Return the [x, y] coordinate for the center point of the cell that contains the specified text.  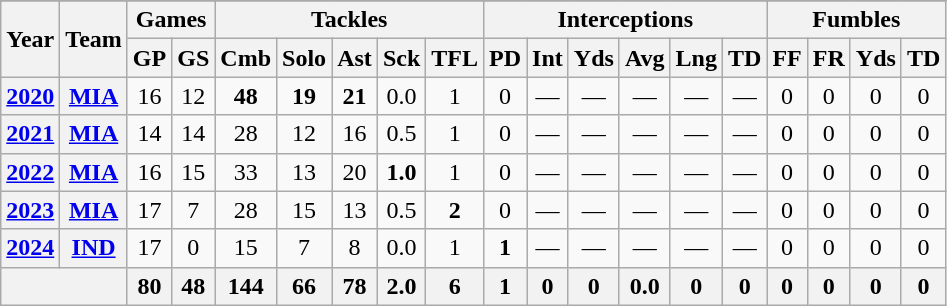
Lng [696, 58]
FF [787, 58]
2.0 [401, 286]
PD [506, 58]
66 [304, 286]
19 [304, 96]
Fumbles [856, 20]
FR [828, 58]
Avg [644, 58]
2 [455, 210]
TFL [455, 58]
Ast [355, 58]
Tackles [350, 20]
Sck [401, 58]
GP [149, 58]
2023 [30, 210]
78 [355, 286]
1.0 [401, 172]
2021 [30, 134]
Year [30, 39]
33 [246, 172]
Int [548, 58]
IND [94, 248]
20 [355, 172]
Games [170, 20]
Team [94, 39]
Cmb [246, 58]
Interceptions [626, 20]
6 [455, 286]
21 [355, 96]
Solo [304, 58]
8 [355, 248]
GS [194, 58]
80 [149, 286]
2024 [30, 248]
2022 [30, 172]
144 [246, 286]
2020 [30, 96]
